Scan for the cell matching the given text and deliver its [X, Y] coordinate at center. 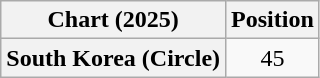
South Korea (Circle) [114, 58]
Chart (2025) [114, 20]
45 [273, 58]
Position [273, 20]
